Determine the [x, y] coordinate at the center of the cell enclosing the given text.  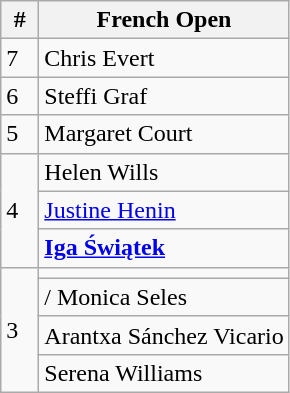
7 [20, 58]
Iga Świątek [164, 248]
Justine Henin [164, 210]
# [20, 20]
3 [20, 330]
French Open [164, 20]
Arantxa Sánchez Vicario [164, 335]
/ Monica Seles [164, 297]
Steffi Graf [164, 96]
Margaret Court [164, 134]
6 [20, 96]
Chris Evert [164, 58]
Helen Wills [164, 172]
4 [20, 210]
Serena Williams [164, 373]
5 [20, 134]
